Capture the cell that displays the provided text and extract its (X, Y) central coordinate. 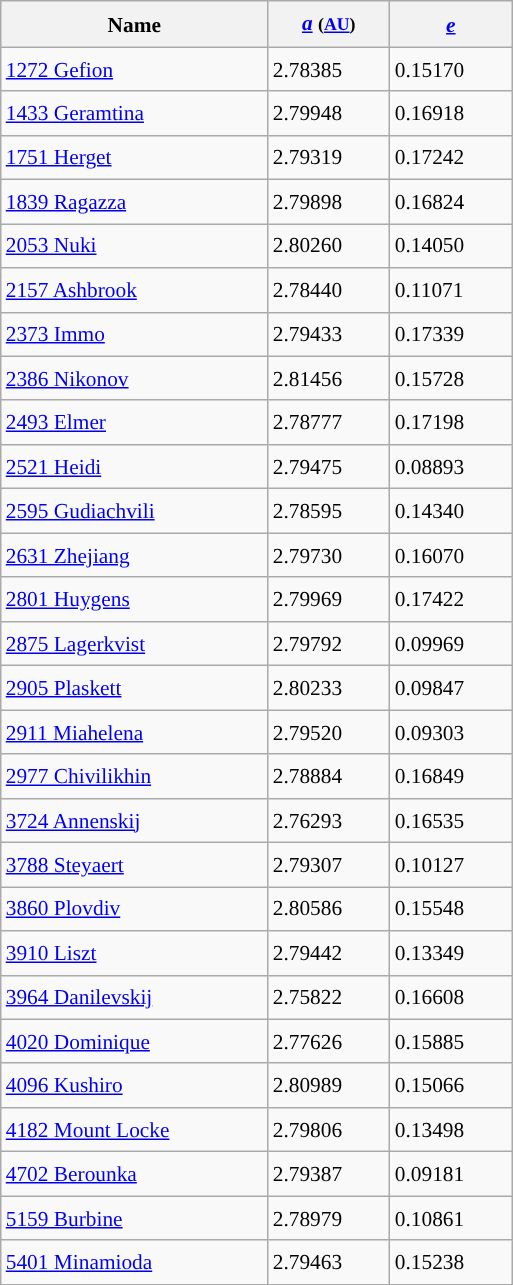
3724 Annenskij (134, 820)
0.10127 (451, 864)
2.77626 (329, 1041)
0.13498 (451, 1130)
0.17198 (451, 422)
2493 Elmer (134, 422)
3788 Steyaert (134, 864)
2631 Zhejiang (134, 555)
4020 Dominique (134, 1041)
3910 Liszt (134, 953)
2157 Ashbrook (134, 290)
4096 Kushiro (134, 1085)
0.14340 (451, 511)
2.79898 (329, 201)
2.78777 (329, 422)
0.14050 (451, 246)
0.16918 (451, 113)
0.16535 (451, 820)
2875 Lagerkvist (134, 643)
0.08893 (451, 467)
0.17339 (451, 334)
0.15238 (451, 1262)
2.79319 (329, 157)
2.78595 (329, 511)
4182 Mount Locke (134, 1130)
2905 Plaskett (134, 688)
2386 Nikonov (134, 378)
3964 Danilevskij (134, 997)
0.17422 (451, 599)
2.80233 (329, 688)
2373 Immo (134, 334)
2.76293 (329, 820)
3860 Plovdiv (134, 909)
0.10861 (451, 1218)
0.09303 (451, 732)
1751 Herget (134, 157)
2053 Nuki (134, 246)
2.79520 (329, 732)
e (451, 24)
2.79475 (329, 467)
4702 Berounka (134, 1174)
0.16608 (451, 997)
1839 Ragazza (134, 201)
2.80260 (329, 246)
0.15728 (451, 378)
0.16824 (451, 201)
2.80989 (329, 1085)
0.17242 (451, 157)
2595 Gudiachvili (134, 511)
2801 Huygens (134, 599)
2.80586 (329, 909)
2.79730 (329, 555)
0.16070 (451, 555)
2.79442 (329, 953)
0.15885 (451, 1041)
2.78385 (329, 69)
0.16849 (451, 776)
2.79806 (329, 1130)
Name (134, 24)
2977 Chivilikhin (134, 776)
0.15548 (451, 909)
2.78979 (329, 1218)
0.09847 (451, 688)
2.75822 (329, 997)
a (AU) (329, 24)
0.13349 (451, 953)
2.81456 (329, 378)
2.79387 (329, 1174)
2.79948 (329, 113)
5159 Burbine (134, 1218)
0.11071 (451, 290)
2.79463 (329, 1262)
2911 Miahelena (134, 732)
5401 Minamioda (134, 1262)
2.79307 (329, 864)
2.78884 (329, 776)
2.79433 (329, 334)
0.15066 (451, 1085)
2.79969 (329, 599)
1433 Geramtina (134, 113)
2.78440 (329, 290)
0.09969 (451, 643)
0.15170 (451, 69)
2521 Heidi (134, 467)
0.09181 (451, 1174)
1272 Gefion (134, 69)
2.79792 (329, 643)
